Identify which cell holds the provided text, then report its (X, Y) central coordinate. 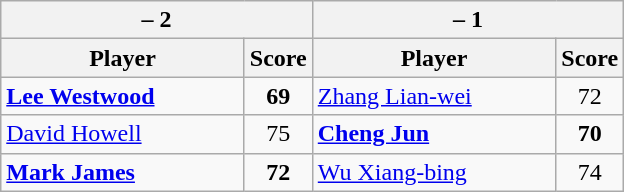
– 1 (468, 20)
70 (590, 134)
75 (278, 134)
David Howell (123, 134)
Cheng Jun (434, 134)
Lee Westwood (123, 96)
74 (590, 172)
Wu Xiang-bing (434, 172)
Zhang Lian-wei (434, 96)
– 2 (157, 20)
69 (278, 96)
Mark James (123, 172)
